Find where the given text appears and provide that cell's center as [x, y] coordinate. 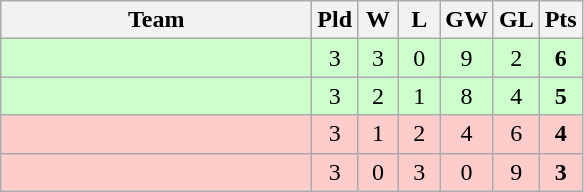
GW [467, 20]
Pts [560, 20]
5 [560, 96]
Team [156, 20]
L [420, 20]
GL [516, 20]
Pld [335, 20]
W [378, 20]
8 [467, 96]
